Capture the cell that displays the provided text and extract its [x, y] central coordinate. 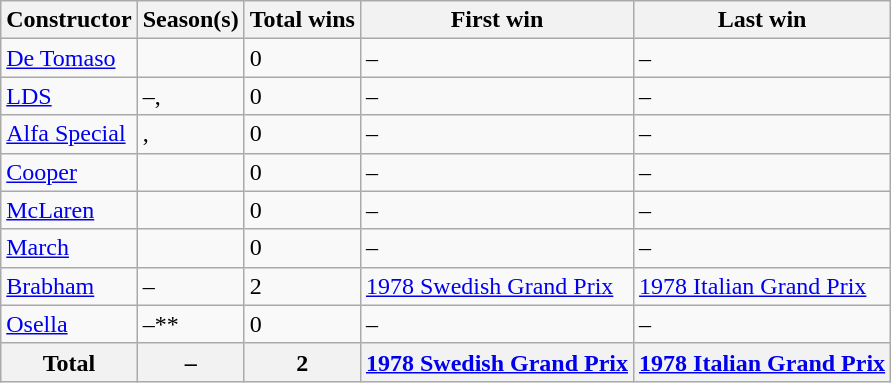
Brabham [69, 286]
, [190, 134]
March [69, 248]
Osella [69, 324]
First win [496, 20]
Last win [762, 20]
Cooper [69, 172]
McLaren [69, 210]
Total [69, 362]
LDS [69, 96]
Alfa Special [69, 134]
Total wins [302, 20]
–** [190, 324]
Season(s) [190, 20]
De Tomaso [69, 58]
–, [190, 96]
Constructor [69, 20]
